For the text-containing cell, return its midpoint in [x, y] coordinate format. 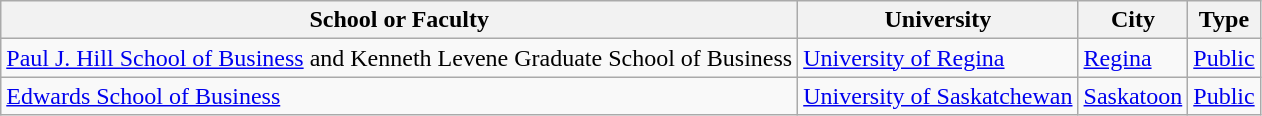
University of Regina [938, 58]
School or Faculty [400, 20]
Regina [1133, 58]
Type [1224, 20]
Paul J. Hill School of Business and Kenneth Levene Graduate School of Business [400, 58]
Saskatoon [1133, 96]
City [1133, 20]
Edwards School of Business [400, 96]
University of Saskatchewan [938, 96]
University [938, 20]
